Determine the (X, Y) coordinate at the center of the cell enclosing the given text.  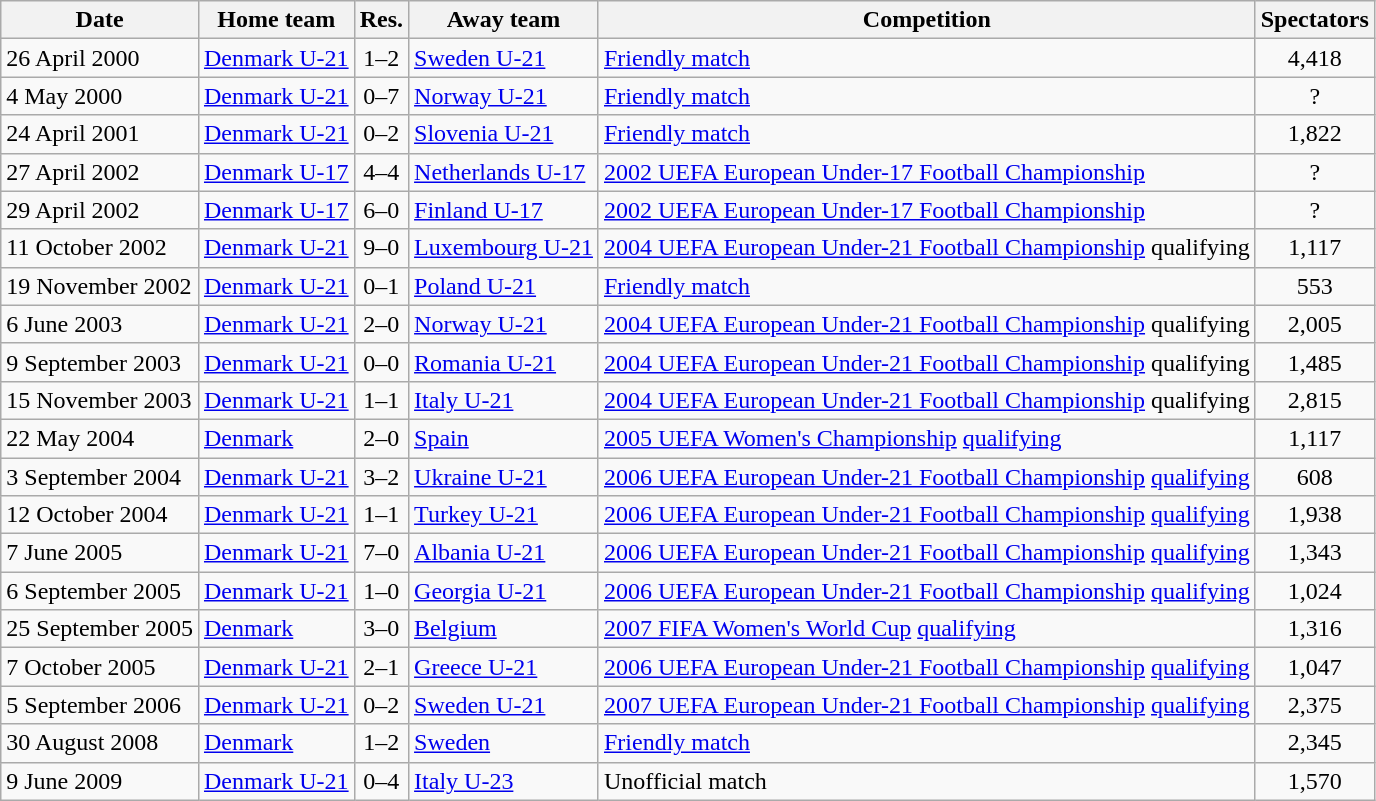
1–0 (381, 591)
3–2 (381, 477)
0–7 (381, 96)
3 September 2004 (100, 477)
Res. (381, 20)
3–0 (381, 629)
2,375 (1314, 705)
1,822 (1314, 134)
7–0 (381, 553)
26 April 2000 (100, 58)
9 June 2009 (100, 781)
11 October 2002 (100, 248)
Home team (276, 20)
0–0 (381, 362)
7 October 2005 (100, 667)
2007 FIFA Women's World Cup qualifying (926, 629)
Italy U-23 (504, 781)
1,024 (1314, 591)
Netherlands U-17 (504, 172)
Date (100, 20)
2007 UEFA European Under-21 Football Championship qualifying (926, 705)
Greece U-21 (504, 667)
Competition (926, 20)
608 (1314, 477)
9–0 (381, 248)
2,345 (1314, 743)
1,570 (1314, 781)
Ukraine U-21 (504, 477)
Romania U-21 (504, 362)
15 November 2003 (100, 400)
Slovenia U-21 (504, 134)
25 September 2005 (100, 629)
4 May 2000 (100, 96)
Poland U-21 (504, 286)
1,485 (1314, 362)
22 May 2004 (100, 438)
Spain (504, 438)
553 (1314, 286)
0–4 (381, 781)
9 September 2003 (100, 362)
27 April 2002 (100, 172)
Unofficial match (926, 781)
Albania U-21 (504, 553)
29 April 2002 (100, 210)
1,047 (1314, 667)
4,418 (1314, 58)
12 October 2004 (100, 515)
Spectators (1314, 20)
30 August 2008 (100, 743)
1,343 (1314, 553)
24 April 2001 (100, 134)
6–0 (381, 210)
6 June 2003 (100, 324)
2,005 (1314, 324)
Turkey U-21 (504, 515)
Sweden (504, 743)
1,938 (1314, 515)
4–4 (381, 172)
Italy U-21 (504, 400)
2–1 (381, 667)
Luxembourg U-21 (504, 248)
Finland U-17 (504, 210)
1,316 (1314, 629)
19 November 2002 (100, 286)
6 September 2005 (100, 591)
2005 UEFA Women's Championship qualifying (926, 438)
0–1 (381, 286)
7 June 2005 (100, 553)
5 September 2006 (100, 705)
Belgium (504, 629)
2,815 (1314, 400)
Georgia U-21 (504, 591)
Away team (504, 20)
